Capture the cell that displays the provided text and extract its [x, y] central coordinate. 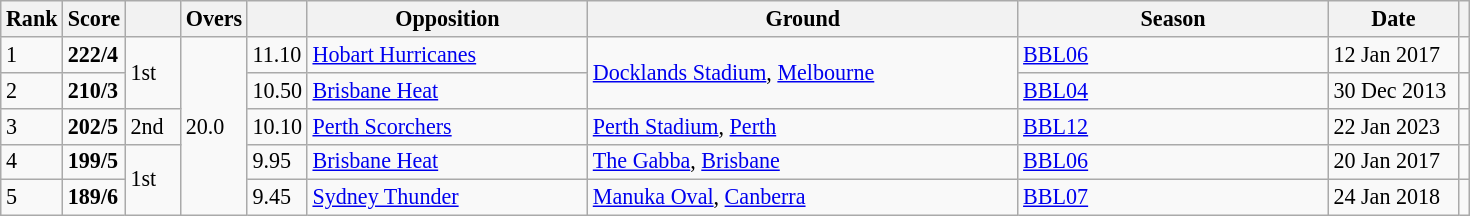
Ground [803, 18]
11.10 [277, 54]
199/5 [94, 162]
1 [32, 54]
2 [32, 90]
10.10 [277, 126]
Sydney Thunder [447, 198]
210/3 [94, 90]
BBL12 [1173, 126]
Season [1173, 18]
Score [94, 18]
BBL04 [1173, 90]
9.45 [277, 198]
BBL07 [1173, 198]
10.50 [277, 90]
Rank [32, 18]
Manuka Oval, Canberra [803, 198]
20.0 [214, 126]
189/6 [94, 198]
22 Jan 2023 [1393, 126]
Hobart Hurricanes [447, 54]
4 [32, 162]
Perth Scorchers [447, 126]
2nd [152, 126]
Docklands Stadium, Melbourne [803, 72]
9.95 [277, 162]
Overs [214, 18]
Opposition [447, 18]
202/5 [94, 126]
20 Jan 2017 [1393, 162]
24 Jan 2018 [1393, 198]
The Gabba, Brisbane [803, 162]
5 [32, 198]
Date [1393, 18]
Perth Stadium, Perth [803, 126]
3 [32, 126]
30 Dec 2013 [1393, 90]
222/4 [94, 54]
12 Jan 2017 [1393, 54]
